Detect which cell encompasses the target text, then output its [X, Y] center coordinate. 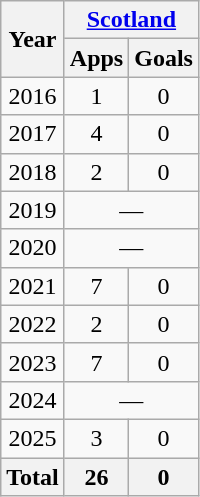
Total [33, 477]
1 [96, 96]
2018 [33, 172]
2020 [33, 248]
2024 [33, 400]
Scotland [131, 20]
2016 [33, 96]
Year [33, 39]
2022 [33, 324]
2021 [33, 286]
2025 [33, 438]
2019 [33, 210]
Goals [164, 58]
4 [96, 134]
Apps [96, 58]
2023 [33, 362]
2017 [33, 134]
3 [96, 438]
26 [96, 477]
